Pinpoint the cell where the given text exists, returning its [x, y] midpoint coordinate. 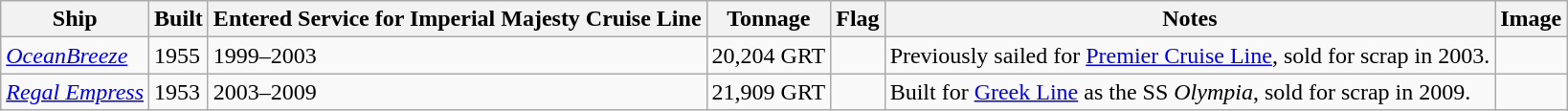
Built for Greek Line as the SS Olympia, sold for scrap in 2009. [1190, 92]
Notes [1190, 19]
1999–2003 [458, 55]
OceanBreeze [75, 55]
Tonnage [769, 19]
Previously sailed for Premier Cruise Line, sold for scrap in 2003. [1190, 55]
Regal Empress [75, 92]
1953 [179, 92]
Flag [858, 19]
Image [1532, 19]
2003–2009 [458, 92]
1955 [179, 55]
20,204 GRT [769, 55]
Built [179, 19]
Ship [75, 19]
21,909 GRT [769, 92]
Entered Service for Imperial Majesty Cruise Line [458, 19]
